Capture the cell that displays the provided text and extract its (x, y) central coordinate. 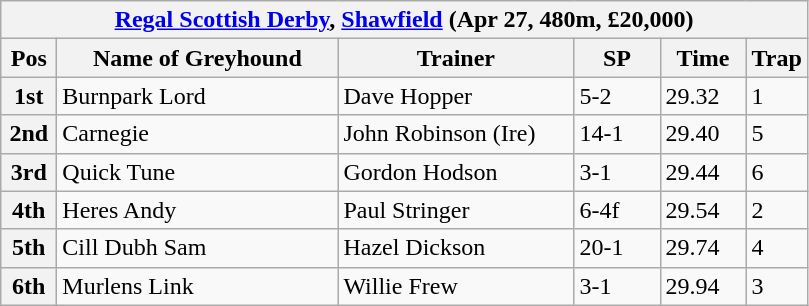
Dave Hopper (456, 96)
29.74 (703, 248)
20-1 (617, 248)
Carnegie (198, 134)
29.40 (703, 134)
Hazel Dickson (456, 248)
Willie Frew (456, 286)
3rd (29, 172)
Murlens Link (198, 286)
Time (703, 58)
4 (776, 248)
Regal Scottish Derby, Shawfield (Apr 27, 480m, £20,000) (404, 20)
Trainer (456, 58)
Name of Greyhound (198, 58)
Burnpark Lord (198, 96)
2nd (29, 134)
Gordon Hodson (456, 172)
5th (29, 248)
4th (29, 210)
5-2 (617, 96)
1st (29, 96)
Quick Tune (198, 172)
3 (776, 286)
29.94 (703, 286)
2 (776, 210)
Heres Andy (198, 210)
6th (29, 286)
John Robinson (Ire) (456, 134)
29.44 (703, 172)
5 (776, 134)
Trap (776, 58)
14-1 (617, 134)
6 (776, 172)
Paul Stringer (456, 210)
Cill Dubh Sam (198, 248)
29.32 (703, 96)
6-4f (617, 210)
1 (776, 96)
29.54 (703, 210)
Pos (29, 58)
SP (617, 58)
